Provide the (X, Y) coordinate of the cell's center where the given text is located.  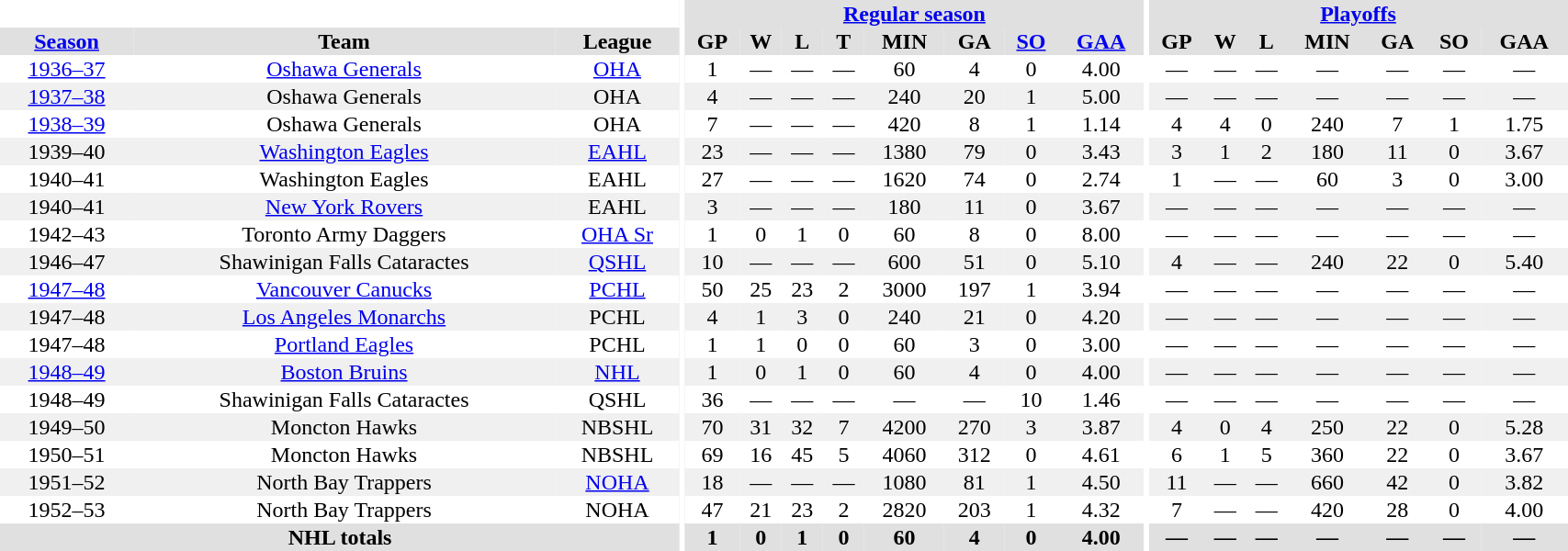
203 (974, 510)
6 (1178, 455)
1939–40 (66, 152)
4.50 (1101, 482)
8.00 (1101, 234)
1.46 (1101, 399)
47 (713, 510)
2820 (904, 510)
1937–38 (66, 96)
Playoffs (1359, 14)
1946–47 (66, 262)
70 (713, 427)
1620 (904, 179)
4200 (904, 427)
42 (1398, 482)
OHA Sr (617, 234)
270 (974, 427)
3.94 (1101, 289)
660 (1326, 482)
600 (904, 262)
1950–51 (66, 455)
197 (974, 289)
NHL (617, 372)
27 (713, 179)
1949–50 (66, 427)
25 (761, 289)
Portland Eagles (344, 344)
360 (1326, 455)
T (843, 41)
31 (761, 427)
NHL totals (340, 537)
5.40 (1524, 262)
50 (713, 289)
1942–43 (66, 234)
1936–37 (66, 69)
312 (974, 455)
51 (974, 262)
1080 (904, 482)
81 (974, 482)
Boston Bruins (344, 372)
3.82 (1524, 482)
20 (974, 96)
79 (974, 152)
Vancouver Canucks (344, 289)
Los Angeles Monarchs (344, 317)
250 (1326, 427)
4060 (904, 455)
1.14 (1101, 124)
4.32 (1101, 510)
1952–53 (66, 510)
36 (713, 399)
Toronto Army Daggers (344, 234)
Regular season (915, 14)
5.00 (1101, 96)
16 (761, 455)
32 (803, 427)
5.10 (1101, 262)
Team (344, 41)
1.75 (1524, 124)
2.74 (1101, 179)
3.43 (1101, 152)
1951–52 (66, 482)
4.20 (1101, 317)
New York Rovers (344, 207)
3000 (904, 289)
4.61 (1101, 455)
69 (713, 455)
18 (713, 482)
45 (803, 455)
28 (1398, 510)
1380 (904, 152)
1938–39 (66, 124)
5.28 (1524, 427)
Season (66, 41)
3.87 (1101, 427)
League (617, 41)
74 (974, 179)
